Detect which cell encompasses the target text, then output its [x, y] center coordinate. 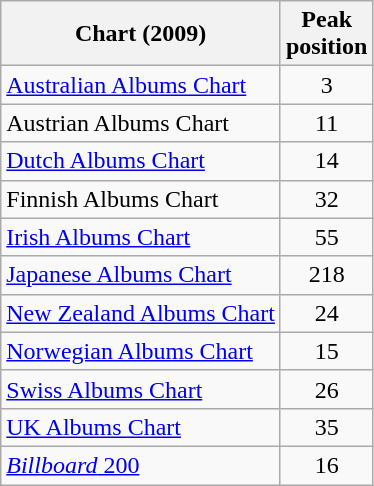
16 [326, 465]
24 [326, 313]
32 [326, 199]
26 [326, 389]
14 [326, 161]
15 [326, 351]
11 [326, 123]
Chart (2009) [141, 34]
Australian Albums Chart [141, 85]
Finnish Albums Chart [141, 199]
55 [326, 237]
Billboard 200 [141, 465]
Japanese Albums Chart [141, 275]
New Zealand Albums Chart [141, 313]
218 [326, 275]
Dutch Albums Chart [141, 161]
Peak position [326, 34]
35 [326, 427]
UK Albums Chart [141, 427]
3 [326, 85]
Irish Albums Chart [141, 237]
Norwegian Albums Chart [141, 351]
Austrian Albums Chart [141, 123]
Swiss Albums Chart [141, 389]
